For the text-containing cell, return its midpoint in (x, y) coordinate format. 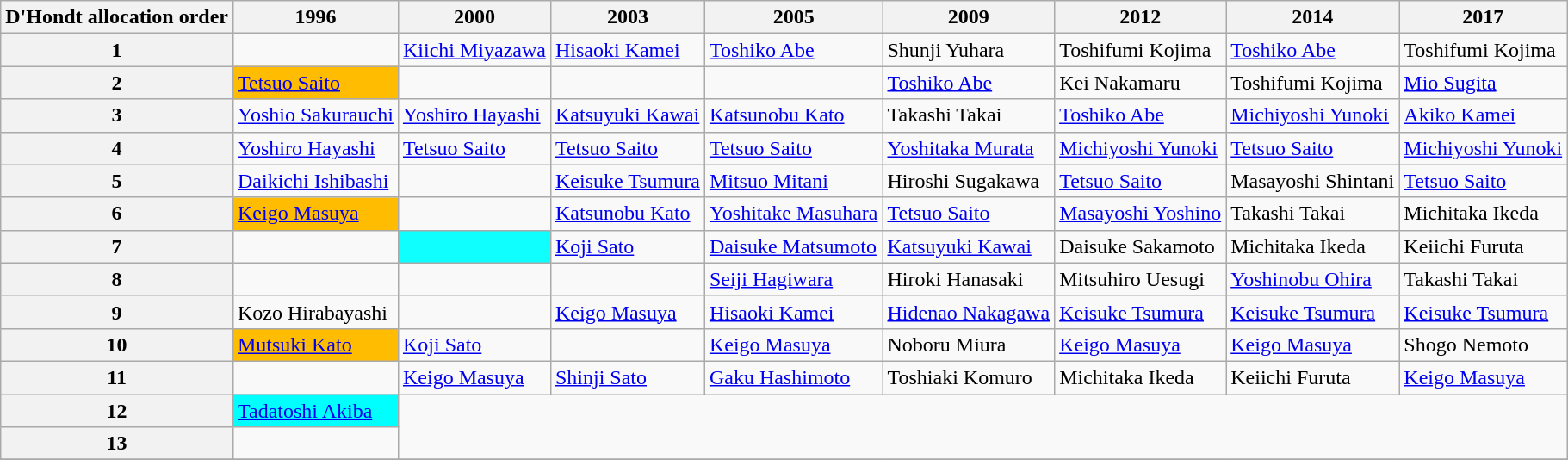
2005 (794, 17)
13 (117, 444)
7 (117, 246)
Hiroshi Sugakawa (969, 181)
Hiroki Hanasaki (969, 279)
6 (117, 214)
Daikichi Ishibashi (315, 181)
Toshiaki Komuro (969, 377)
Shunji Yuhara (969, 50)
Tadatoshi Akiba (315, 411)
Yoshitaka Murata (969, 148)
Hidenao Nakagawa (969, 312)
2000 (474, 17)
Daisuke Sakamoto (1140, 246)
Yoshinobu Ohira (1312, 279)
4 (117, 148)
Shogo Nemoto (1483, 345)
Gaku Hashimoto (794, 377)
Yoshio Sakurauchi (315, 115)
Mutsuki Kato (315, 345)
Masayoshi Shintani (1312, 181)
8 (117, 279)
11 (117, 377)
1996 (315, 17)
Seiji Hagiwara (794, 279)
2 (117, 83)
9 (117, 312)
Daisuke Matsumoto (794, 246)
2003 (627, 17)
Mitsuhiro Uesugi (1140, 279)
D'Hondt allocation order (117, 17)
Kiichi Miyazawa (474, 50)
2017 (1483, 17)
Shinji Sato (627, 377)
Kozo Hirabayashi (315, 312)
10 (117, 345)
Akiko Kamei (1483, 115)
Mio Sugita (1483, 83)
Kei Nakamaru (1140, 83)
2012 (1140, 17)
3 (117, 115)
2009 (969, 17)
5 (117, 181)
Noboru Miura (969, 345)
2014 (1312, 17)
12 (117, 411)
Masayoshi Yoshino (1140, 214)
Yoshitake Masuhara (794, 214)
1 (117, 50)
Mitsuo Mitani (794, 181)
